Output the [x, y] coordinate of the center of the cell containing the given text.  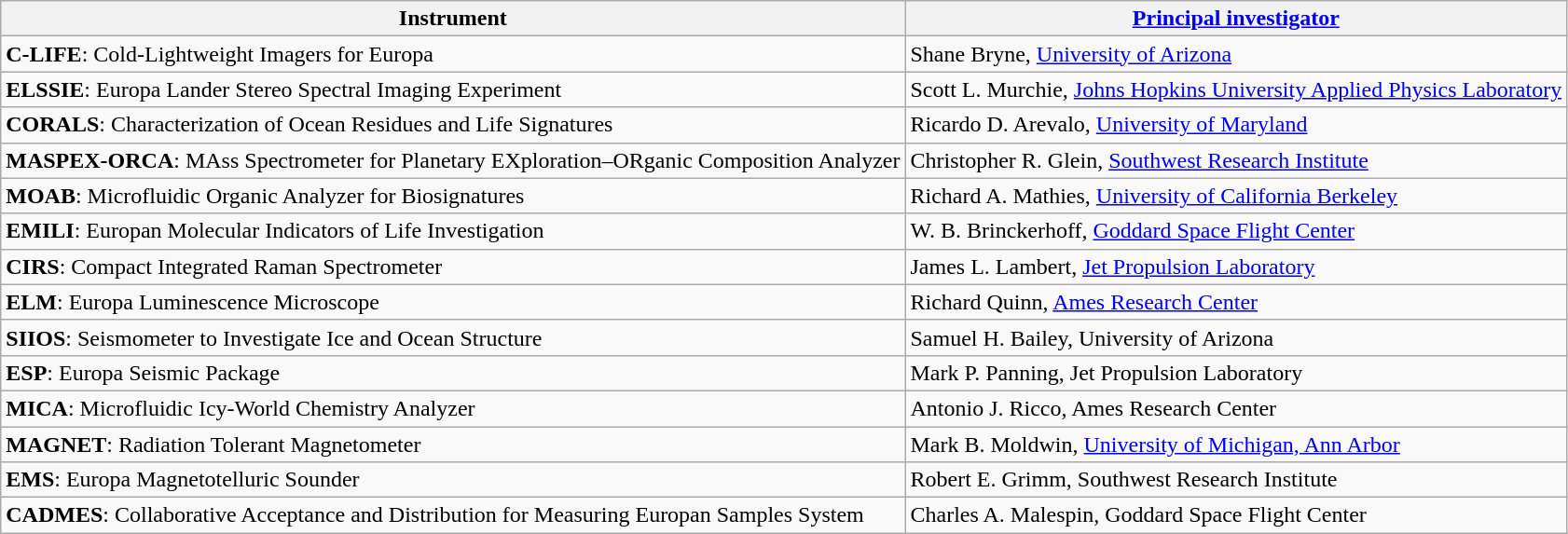
ELSSIE: Europa Lander Stereo Spectral Imaging Experiment [453, 89]
James L. Lambert, Jet Propulsion Laboratory [1236, 267]
Robert E. Grimm, Southwest Research Institute [1236, 480]
Richard Quinn, Ames Research Center [1236, 302]
ESP: Europa Seismic Package [453, 373]
ELM: Europa Luminescence Microscope [453, 302]
MAGNET: Radiation Tolerant Magnetometer [453, 445]
Mark B. Moldwin, University of Michigan, Ann Arbor [1236, 445]
MICA: Microfluidic Icy-World Chemistry Analyzer [453, 408]
Charles A. Malespin, Goddard Space Flight Center [1236, 515]
Richard A. Mathies, University of California Berkeley [1236, 196]
Principal investigator [1236, 19]
Samuel H. Bailey, University of Arizona [1236, 337]
CORALS: Characterization of Ocean Residues and Life Signatures [453, 125]
EMILI: Europan Molecular Indicators of Life Investigation [453, 231]
Antonio J. Ricco, Ames Research Center [1236, 408]
CIRS: Compact Integrated Raman Spectrometer [453, 267]
Shane Bryne, University of Arizona [1236, 54]
W. B. Brinckerhoff, Goddard Space Flight Center [1236, 231]
Scott L. Murchie, Johns Hopkins University Applied Physics Laboratory [1236, 89]
MOAB: Microfluidic Organic Analyzer for Biosignatures [453, 196]
C-LIFE: Cold-Lightweight Imagers for Europa [453, 54]
Mark P. Panning, Jet Propulsion Laboratory [1236, 373]
EMS: Europa Magnetotelluric Sounder [453, 480]
CADMES: Collaborative Acceptance and Distribution for Measuring Europan Samples System [453, 515]
Instrument [453, 19]
SIIOS: Seismometer to Investigate Ice and Ocean Structure [453, 337]
MASPEX-ORCA: MAss Spectrometer for Planetary EXploration–ORganic Composition Analyzer [453, 160]
Christopher R. Glein, Southwest Research Institute [1236, 160]
Ricardo D. Arevalo, University of Maryland [1236, 125]
